For the text-containing cell, return its midpoint in (X, Y) coordinate format. 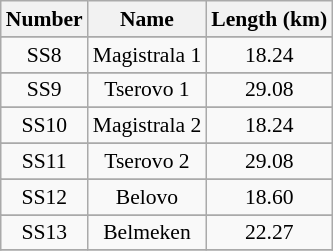
SS10 (44, 126)
SS11 (44, 162)
SS9 (44, 90)
Belovo (148, 197)
Magistrala 1 (148, 55)
18.60 (269, 197)
Tserovo 2 (148, 162)
Name (148, 19)
SS13 (44, 233)
22.27 (269, 233)
Belmeken (148, 233)
SS12 (44, 197)
Number (44, 19)
SS8 (44, 55)
Length (km) (269, 19)
Magistrala 2 (148, 126)
Tserovo 1 (148, 90)
